Output the (X, Y) coordinate of the center of the cell containing the given text.  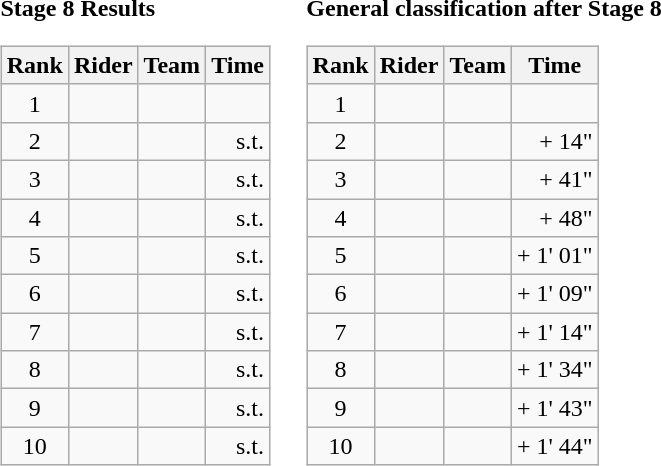
+ 1' 01" (554, 256)
+ 1' 09" (554, 294)
+ 41" (554, 179)
+ 14" (554, 141)
+ 48" (554, 217)
+ 1' 43" (554, 408)
+ 1' 44" (554, 446)
+ 1' 14" (554, 332)
+ 1' 34" (554, 370)
